Return the (X, Y) coordinate for the center point of the cell that contains the specified text.  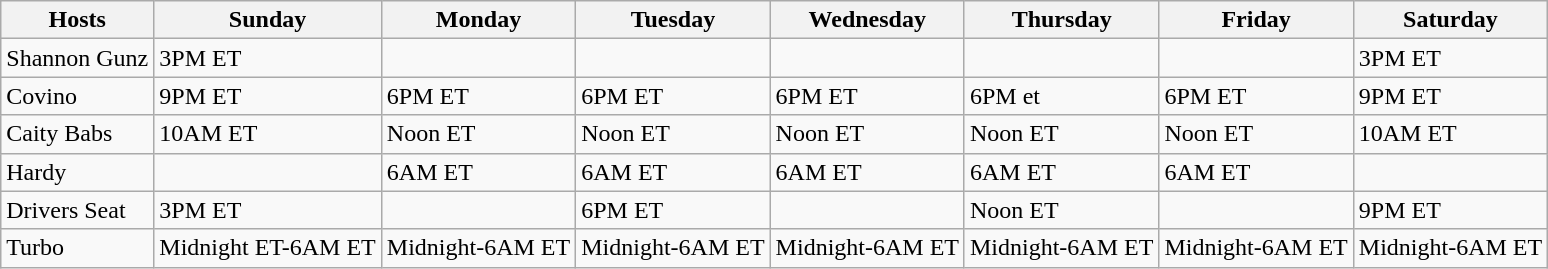
Friday (1256, 20)
Drivers Seat (78, 210)
Covino (78, 96)
Tuesday (673, 20)
Sunday (268, 20)
Hosts (78, 20)
6PM et (1061, 96)
Caity Babs (78, 134)
Wednesday (867, 20)
Thursday (1061, 20)
Shannon Gunz (78, 58)
Midnight ET-6AM ET (268, 248)
Monday (478, 20)
Hardy (78, 172)
Saturday (1450, 20)
Turbo (78, 248)
